Search for the cell housing the specified text and yield its (X, Y) center coordinate. 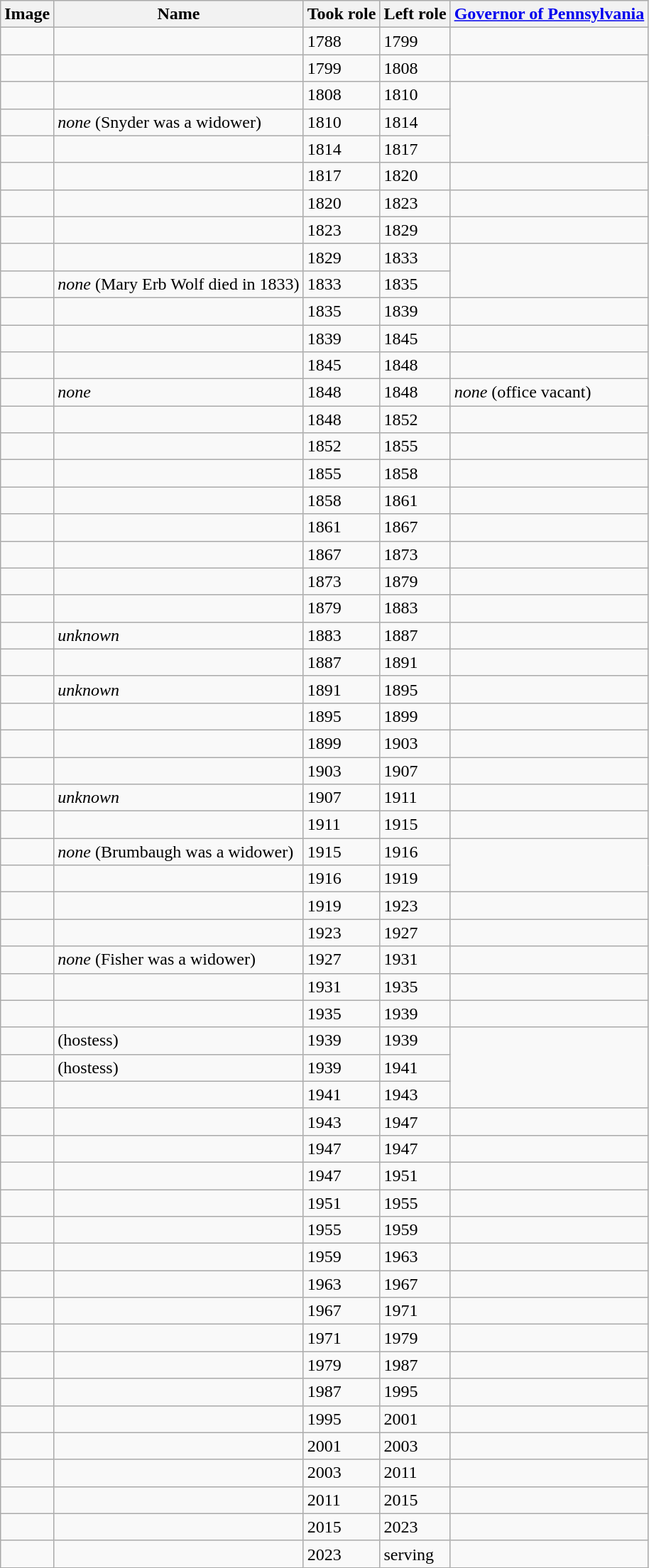
Name (179, 14)
Governor of Pennsylvania (550, 14)
1788 (342, 41)
serving (415, 1554)
Took role (342, 14)
none (office vacant) (550, 393)
Left role (415, 14)
none (Mary Erb Wolf died in 1833) (179, 284)
Image (27, 14)
none (Brumbaugh was a widower) (179, 852)
none (179, 393)
none (Fisher was a widower) (179, 960)
none (Snyder was a widower) (179, 122)
